Determine the (X, Y) coordinate at the center of the cell enclosing the given text.  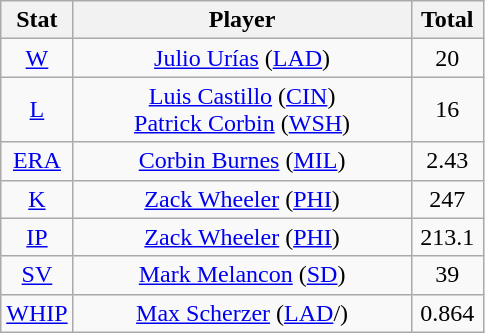
247 (447, 199)
Max Scherzer (LAD/) (242, 313)
Stat (37, 20)
WHIP (37, 313)
Player (242, 20)
IP (37, 237)
39 (447, 275)
W (37, 58)
ERA (37, 161)
20 (447, 58)
Luis Castillo (CIN)Patrick Corbin (WSH) (242, 110)
2.43 (447, 161)
0.864 (447, 313)
213.1 (447, 237)
Corbin Burnes (MIL) (242, 161)
K (37, 199)
Julio Urías (LAD) (242, 58)
L (37, 110)
SV (37, 275)
Total (447, 20)
16 (447, 110)
Mark Melancon (SD) (242, 275)
